Pinpoint the cell where the given text exists, returning its (x, y) midpoint coordinate. 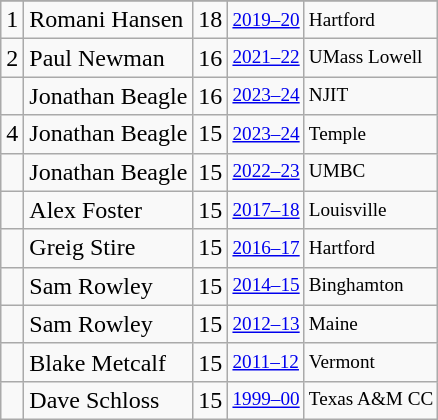
2011–12 (266, 362)
Binghamton (371, 286)
Alex Foster (108, 210)
Dave Schloss (108, 400)
Temple (371, 134)
Texas A&M CC (371, 400)
1999–00 (266, 400)
2012–13 (266, 324)
2016–17 (266, 248)
UMBC (371, 172)
1 (12, 20)
2019–20 (266, 20)
2017–18 (266, 210)
4 (12, 134)
2021–22 (266, 58)
Maine (371, 324)
Romani Hansen (108, 20)
Louisville (371, 210)
Greig Stire (108, 248)
2022–23 (266, 172)
NJIT (371, 96)
UMass Lowell (371, 58)
18 (210, 20)
Blake Metcalf (108, 362)
2014–15 (266, 286)
Vermont (371, 362)
Paul Newman (108, 58)
2 (12, 58)
